Search for the cell housing the specified text and yield its (X, Y) center coordinate. 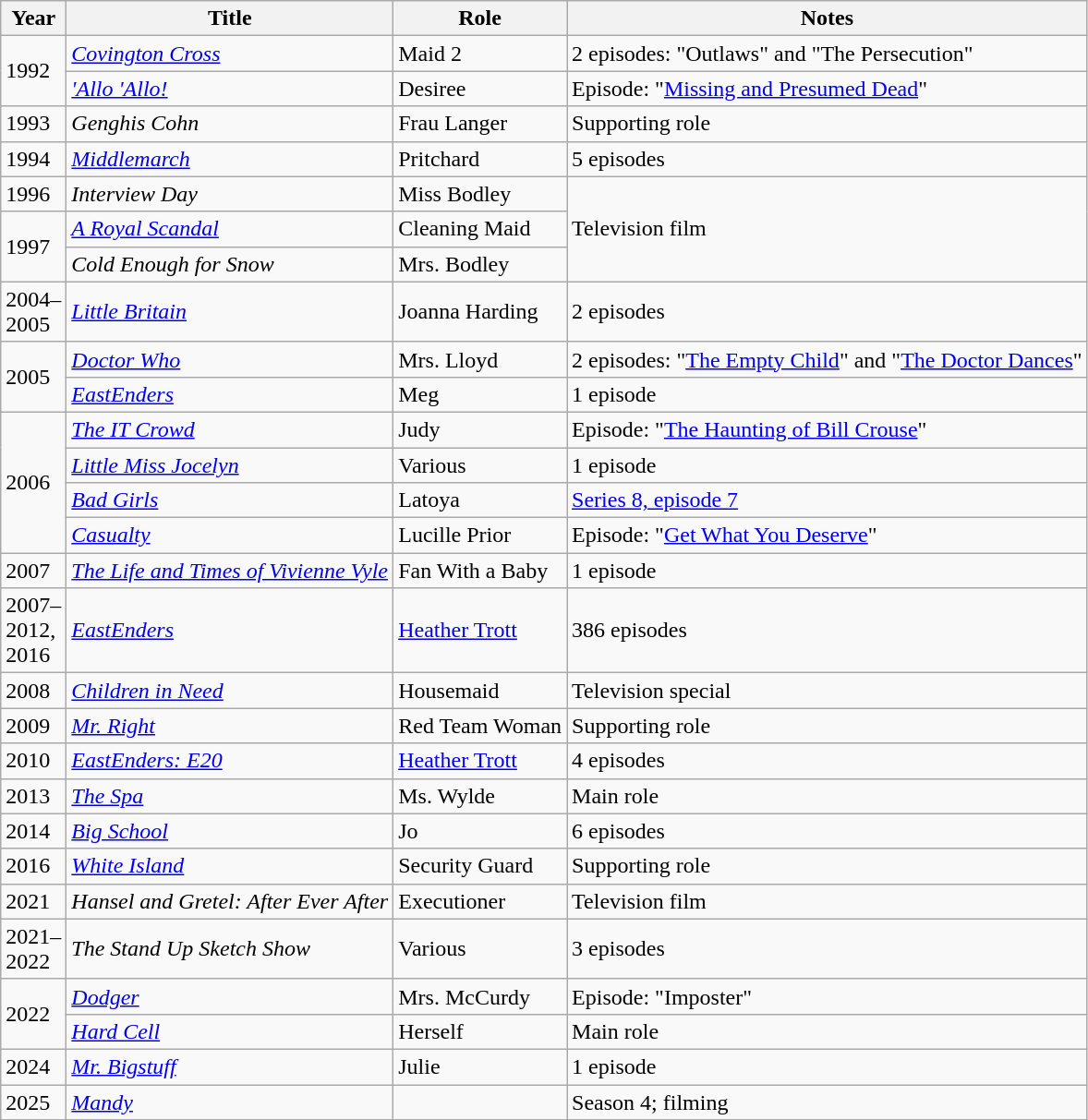
2008 (33, 691)
2021–2022 (33, 949)
Mr. Right (230, 726)
Genghis Cohn (230, 124)
Hansel and Gretel: After Ever After (230, 901)
2022 (33, 1014)
2009 (33, 726)
Interview Day (230, 194)
2005 (33, 377)
Role (480, 18)
1997 (33, 247)
3 episodes (828, 949)
Maid 2 (480, 54)
Pritchard (480, 159)
Mrs. Lloyd (480, 359)
2010 (33, 761)
2004–2005 (33, 312)
1994 (33, 159)
'Allo 'Allo! (230, 89)
Mr. Bigstuff (230, 1066)
1992 (33, 71)
Hard Cell (230, 1031)
Year (33, 18)
The Spa (230, 796)
Frau Langer (480, 124)
Episode: "Imposter" (828, 996)
Episode: "Missing and Presumed Dead" (828, 89)
Casualty (230, 536)
Lucille Prior (480, 536)
Season 4; filming (828, 1102)
The Stand Up Sketch Show (230, 949)
2 episodes: "Outlaws" and "The Persecution" (828, 54)
Episode: "The Haunting of Bill Crouse" (828, 429)
Bad Girls (230, 500)
Little Miss Jocelyn (230, 464)
Covington Cross (230, 54)
Series 8, episode 7 (828, 500)
Cold Enough for Snow (230, 264)
5 episodes (828, 159)
Mandy (230, 1102)
EastEnders: E20 (230, 761)
Julie (480, 1066)
The Life and Times of Vivienne Vyle (230, 571)
Mrs. McCurdy (480, 996)
White Island (230, 866)
2024 (33, 1066)
Joanna Harding (480, 312)
2025 (33, 1102)
Doctor Who (230, 359)
2014 (33, 831)
Red Team Woman (480, 726)
Cleaning Maid (480, 229)
Middlemarch (230, 159)
2 episodes: "The Empty Child" and "The Doctor Dances" (828, 359)
Judy (480, 429)
Jo (480, 831)
4 episodes (828, 761)
Episode: "Get What You Deserve" (828, 536)
Mrs. Bodley (480, 264)
1993 (33, 124)
2006 (33, 482)
Title (230, 18)
2013 (33, 796)
2007 (33, 571)
Children in Need (230, 691)
Security Guard (480, 866)
Television special (828, 691)
Notes (828, 18)
Little Britain (230, 312)
Desiree (480, 89)
Housemaid (480, 691)
2021 (33, 901)
A Royal Scandal (230, 229)
2016 (33, 866)
Big School (230, 831)
2007–2012, 2016 (33, 631)
6 episodes (828, 831)
Herself (480, 1031)
Miss Bodley (480, 194)
Fan With a Baby (480, 571)
Meg (480, 394)
Executioner (480, 901)
2 episodes (828, 312)
Dodger (230, 996)
1996 (33, 194)
The IT Crowd (230, 429)
Ms. Wylde (480, 796)
386 episodes (828, 631)
Latoya (480, 500)
